Return the (x, y) coordinate for the center point of the cell that contains the specified text.  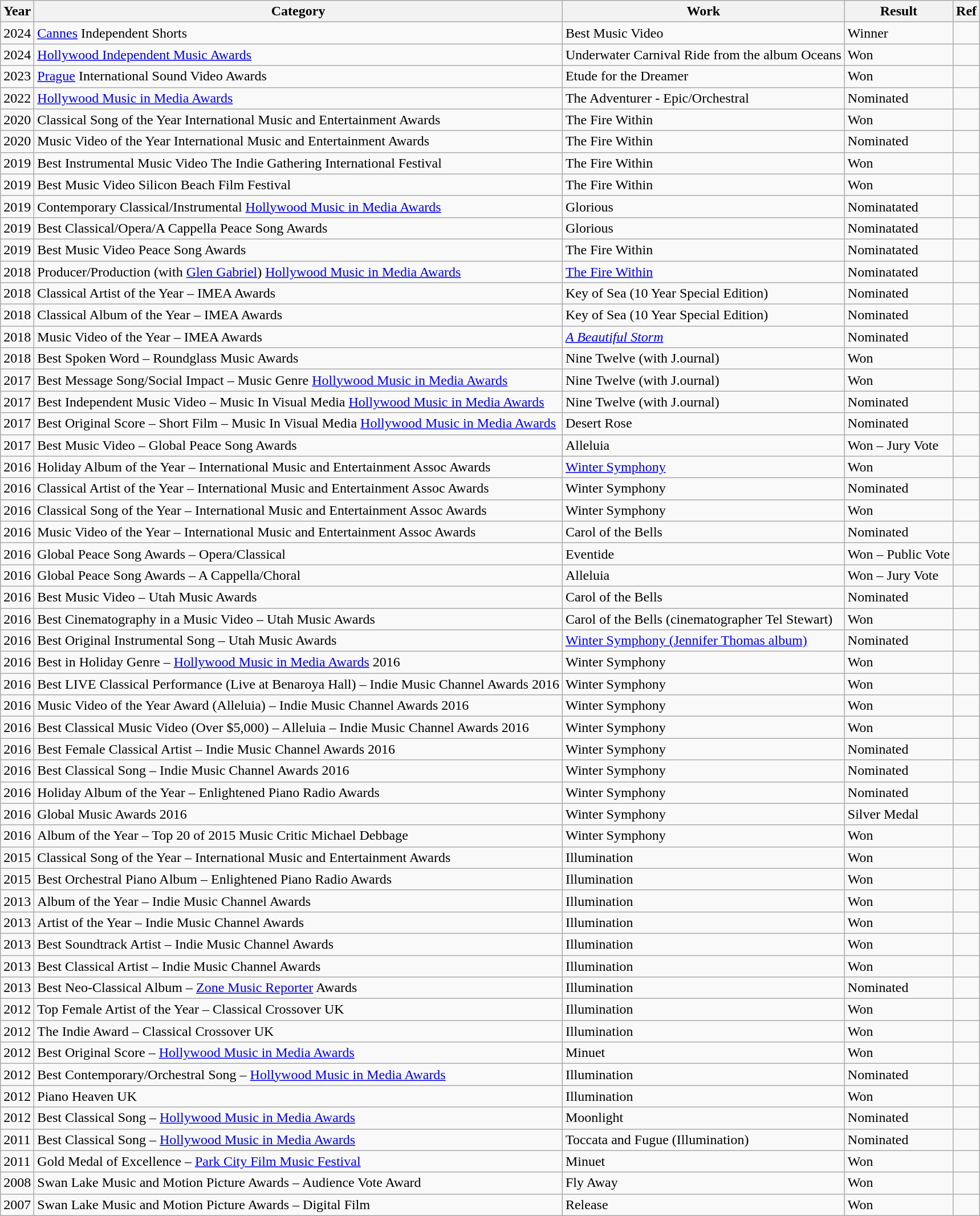
Classical Song of the Year – International Music and Entertainment Assoc Awards (299, 510)
Best Original Score – Hollywood Music in Media Awards (299, 1053)
Won – Public Vote (898, 554)
Best Classical/Opera/A Cappella Peace Song Awards (299, 228)
Music Video of the Year – IMEA Awards (299, 337)
Classical Album of the Year – IMEA Awards (299, 315)
Album of the Year – Top 20 of 2015 Music Critic Michael Debbage (299, 836)
Best Message Song/Social Impact – Music Genre Hollywood Music in Media Awards (299, 380)
Year (17, 11)
Moonlight (704, 1118)
Best Orchestral Piano Album – Enlightened Piano Radio Awards (299, 879)
A Beautiful Storm (704, 337)
Music Video of the Year Award (Alleluia) – Indie Music Channel Awards 2016 (299, 706)
Winner (898, 33)
Underwater Carnival Ride from the album Oceans (704, 55)
Best Neo-Classical Album – Zone Music Reporter Awards (299, 988)
2023 (17, 76)
Classical Song of the Year – International Music and Entertainment Awards (299, 857)
2008 (17, 1183)
Holiday Album of the Year – Enlightened Piano Radio Awards (299, 792)
Best Female Classical Artist – Indie Music Channel Awards 2016 (299, 749)
Carol of the Bells (cinematographer Tel Stewart) (704, 619)
Global Music Awards 2016 (299, 814)
Work (704, 11)
Best Original Score – Short Film – Music In Visual Media Hollywood Music in Media Awards (299, 424)
Prague International Sound Video Awards (299, 76)
Desert Rose (704, 424)
Best Music Video Peace Song Awards (299, 250)
Album of the Year – Indie Music Channel Awards (299, 901)
Eventide (704, 554)
Best Music Video – Utah Music Awards (299, 597)
Best Music Video (704, 33)
Gold Medal of Excellence – Park City Film Music Festival (299, 1161)
Swan Lake Music and Motion Picture Awards – Audience Vote Award (299, 1183)
Best Classical Song – Indie Music Channel Awards 2016 (299, 771)
Winter Symphony (Jennifer Thomas album) (704, 641)
Best LIVE Classical Performance (Live at Benaroya Hall) – Indie Music Channel Awards 2016 (299, 684)
Global Peace Song Awards – Opera/Classical (299, 554)
Best Music Video Silicon Beach Film Festival (299, 185)
Artist of the Year – Indie Music Channel Awards (299, 922)
Category (299, 11)
Best in Holiday Genre – Hollywood Music in Media Awards 2016 (299, 662)
Cannes Independent Shorts (299, 33)
2022 (17, 98)
Fly Away (704, 1183)
Producer/Production (with Glen Gabriel) Hollywood Music in Media Awards (299, 272)
The Adventurer - Epic/Orchestral (704, 98)
Silver Medal (898, 814)
Best Spoken Word – Roundglass Music Awards (299, 359)
Piano Heaven UK (299, 1096)
Etude for the Dreamer (704, 76)
Hollywood Independent Music Awards (299, 55)
Best Contemporary/Orchestral Song – Hollywood Music in Media Awards (299, 1075)
Best Instrumental Music Video The Indie Gathering International Festival (299, 163)
Contemporary Classical/Instrumental Hollywood Music in Media Awards (299, 206)
2007 (17, 1205)
Best Independent Music Video – Music In Visual Media Hollywood Music in Media Awards (299, 402)
Swan Lake Music and Motion Picture Awards – Digital Film (299, 1205)
Best Original Instrumental Song – Utah Music Awards (299, 641)
Best Music Video – Global Peace Song Awards (299, 445)
Top Female Artist of the Year – Classical Crossover UK (299, 1010)
Best Classical Artist – Indie Music Channel Awards (299, 966)
Best Cinematography in a Music Video – Utah Music Awards (299, 619)
Best Soundtrack Artist – Indie Music Channel Awards (299, 944)
Result (898, 11)
Ref (967, 11)
Best Classical Music Video (Over $5,000) – Alleluia – Indie Music Channel Awards 2016 (299, 727)
Classical Artist of the Year – International Music and Entertainment Assoc Awards (299, 489)
Release (704, 1205)
The Indie Award – Classical Crossover UK (299, 1031)
Holiday Album of the Year – International Music and Entertainment Assoc Awards (299, 467)
Hollywood Music in Media Awards (299, 98)
Global Peace Song Awards – A Cappella/Choral (299, 575)
Music Video of the Year – International Music and Entertainment Assoc Awards (299, 532)
Classical Artist of the Year – IMEA Awards (299, 294)
Toccata and Fugue (Illumination) (704, 1140)
Music Video of the Year International Music and Entertainment Awards (299, 141)
Classical Song of the Year International Music and Entertainment Awards (299, 120)
